For the text-containing cell, return its midpoint in [X, Y] coordinate format. 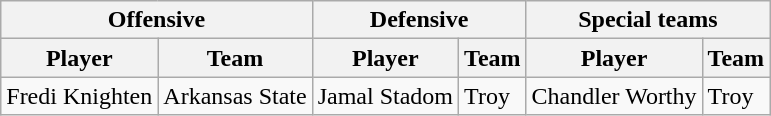
Arkansas State [235, 96]
Jamal Stadom [385, 96]
Special teams [648, 20]
Fredi Knighten [80, 96]
Chandler Worthy [614, 96]
Defensive [419, 20]
Offensive [156, 20]
